From the cell containing the given text, extract its center point as [X, Y] coordinate. 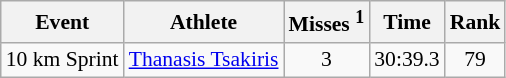
Event [62, 22]
79 [476, 60]
3 [327, 60]
Time [406, 22]
Thanasis Tsakiris [204, 60]
30:39.3 [406, 60]
Misses 1 [327, 22]
Athlete [204, 22]
10 km Sprint [62, 60]
Rank [476, 22]
